Output the [x, y] coordinate of the center of the cell containing the given text.  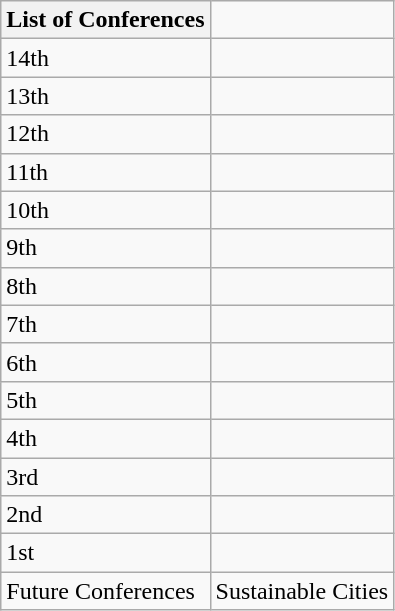
7th [106, 324]
12th [106, 134]
4th [106, 438]
1st [106, 553]
2nd [106, 515]
Future Conferences [106, 591]
6th [106, 362]
11th [106, 172]
5th [106, 400]
3rd [106, 477]
14th [106, 58]
13th [106, 96]
8th [106, 286]
Sustainable Cities [302, 591]
10th [106, 210]
List of Conferences [106, 20]
9th [106, 248]
